Provide the (X, Y) coordinate of the cell's center where the given text is located.  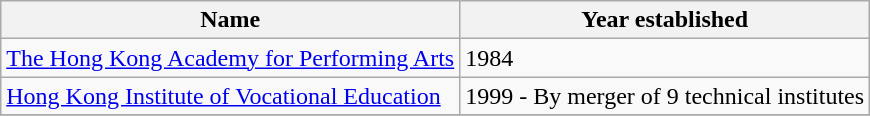
Name (230, 20)
Year established (665, 20)
Hong Kong Institute of Vocational Education (230, 96)
1984 (665, 58)
1999 - By merger of 9 technical institutes (665, 96)
The Hong Kong Academy for Performing Arts (230, 58)
